Locate the cell with the specified text and output its (x, y) center coordinate. 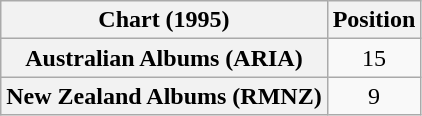
9 (374, 96)
New Zealand Albums (RMNZ) (164, 96)
Position (374, 20)
Australian Albums (ARIA) (164, 58)
15 (374, 58)
Chart (1995) (164, 20)
